Locate the cell with the specified text and output its [X, Y] center coordinate. 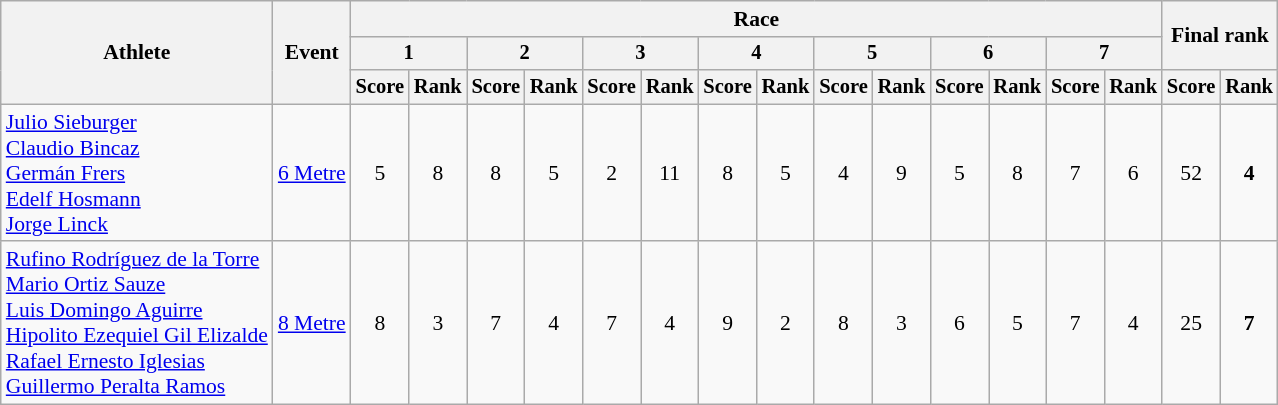
1 [409, 54]
Athlete [137, 52]
6 Metre [312, 173]
Julio SieburgerClaudio BincazGermán FrersEdelf HosmannJorge Linck [137, 173]
25 [1191, 324]
Event [312, 52]
11 [670, 173]
Rufino Rodríguez de la TorreMario Ortiz SauzeLuis Domingo AguirreHipolito Ezequiel Gil ElizaldeRafael Ernesto IglesiasGuillermo Peralta Ramos [137, 324]
52 [1191, 173]
Race [756, 19]
Final rank [1220, 36]
8 Metre [312, 324]
